Output the [x, y] coordinate of the center of the cell containing the given text.  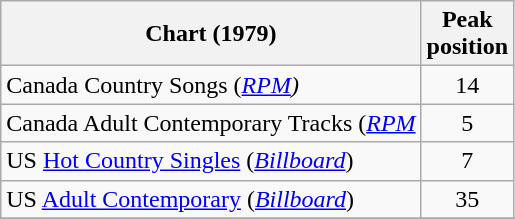
Canada Adult Contemporary Tracks (RPM [211, 123]
35 [467, 199]
US Hot Country Singles (Billboard) [211, 161]
7 [467, 161]
14 [467, 85]
Canada Country Songs (RPM) [211, 85]
US Adult Contemporary (Billboard) [211, 199]
Peakposition [467, 34]
Chart (1979) [211, 34]
5 [467, 123]
